Identify which cell holds the provided text, then report its [X, Y] central coordinate. 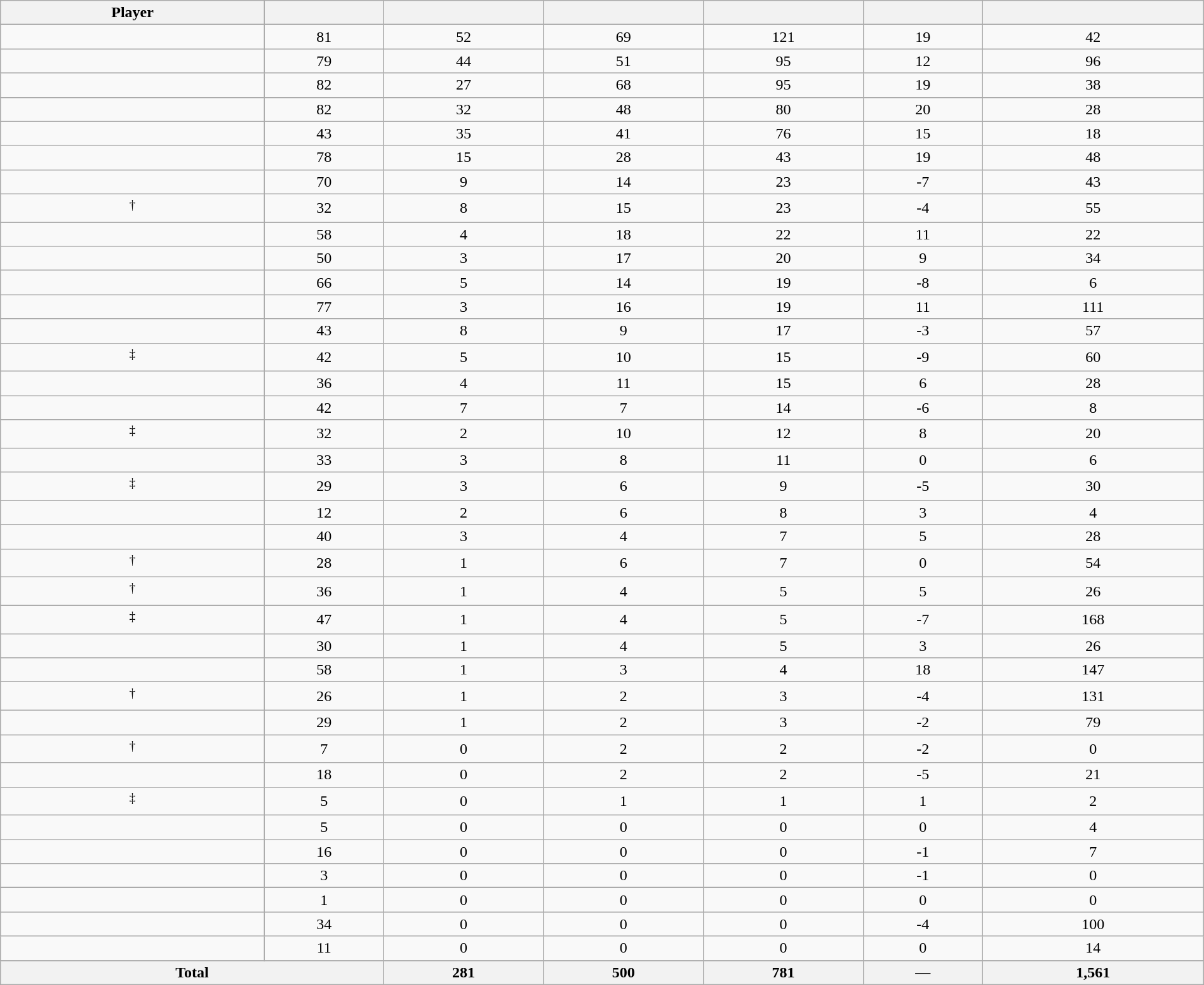
111 [1093, 307]
-3 [923, 331]
68 [624, 85]
33 [324, 460]
35 [464, 133]
51 [624, 61]
52 [464, 37]
1,561 [1093, 972]
-8 [923, 283]
96 [1093, 61]
78 [324, 157]
131 [1093, 696]
69 [624, 37]
44 [464, 61]
-9 [923, 357]
54 [1093, 563]
Total [192, 972]
121 [784, 37]
57 [1093, 331]
40 [324, 537]
781 [784, 972]
100 [1093, 924]
60 [1093, 357]
— [923, 972]
70 [324, 182]
55 [1093, 208]
38 [1093, 85]
Player [133, 13]
47 [324, 620]
-6 [923, 408]
76 [784, 133]
168 [1093, 620]
81 [324, 37]
147 [1093, 670]
50 [324, 258]
66 [324, 283]
27 [464, 85]
77 [324, 307]
281 [464, 972]
41 [624, 133]
21 [1093, 775]
80 [784, 109]
500 [624, 972]
